Determine the [x, y] coordinate at the center of the cell enclosing the given text.  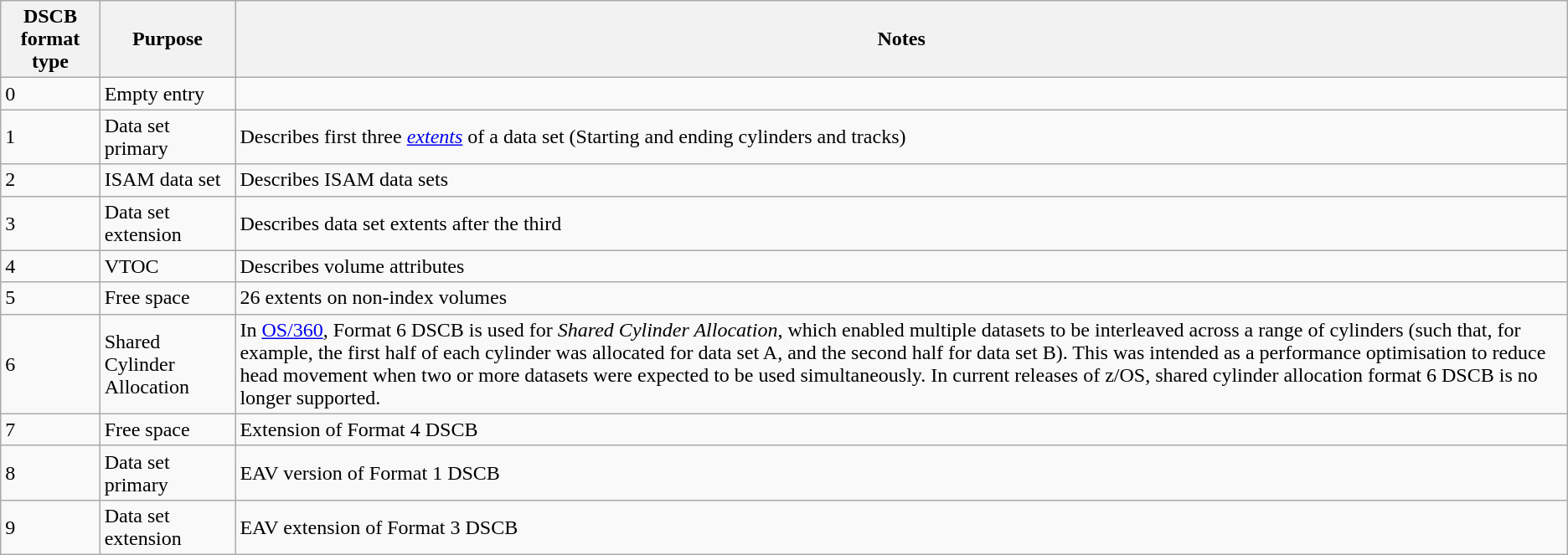
DSCB format type [50, 39]
5 [50, 298]
EAV version of Format 1 DSCB [901, 472]
7 [50, 429]
8 [50, 472]
Describes first three extents of a data set (Starting and ending cylinders and tracks) [901, 137]
Describes ISAM data sets [901, 180]
1 [50, 137]
6 [50, 363]
2 [50, 180]
9 [50, 527]
ISAM data set [168, 180]
4 [50, 266]
Extension of Format 4 DSCB [901, 429]
VTOC [168, 266]
Describes volume attributes [901, 266]
Shared Cylinder Allocation [168, 363]
EAV extension of Format 3 DSCB [901, 527]
26 extents on non-index volumes [901, 298]
Notes [901, 39]
0 [50, 94]
Purpose [168, 39]
3 [50, 223]
Describes data set extents after the third [901, 223]
Empty entry [168, 94]
